Identify which cell holds the provided text, then report its (X, Y) central coordinate. 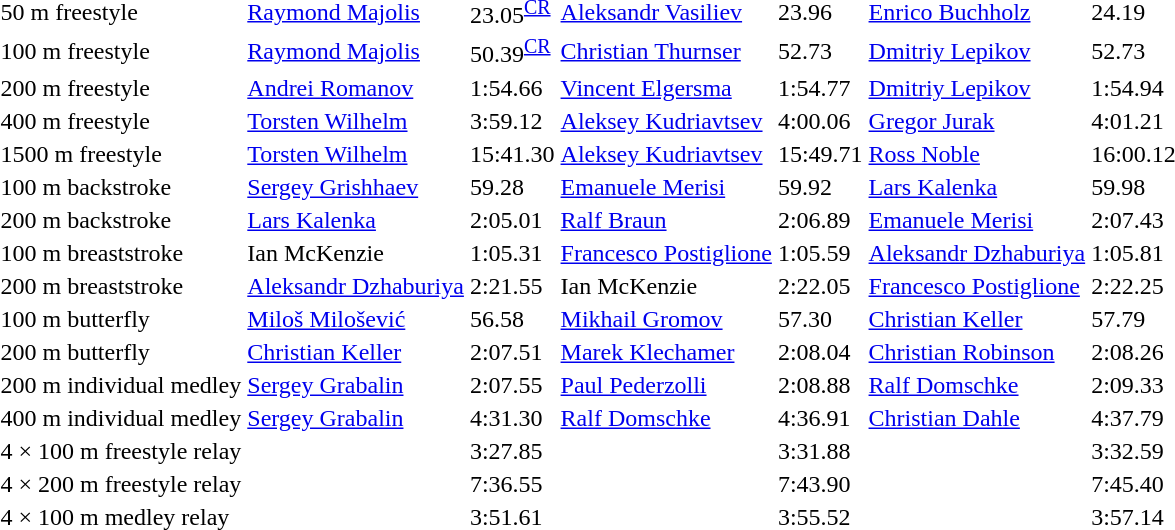
4:00.06 (820, 121)
7:43.90 (820, 484)
Vincent Elgersma (666, 88)
1:54.66 (512, 88)
56.58 (512, 319)
Christian Thurnser (666, 51)
4:31.30 (512, 418)
Gregor Jurak (977, 121)
52.73 (820, 51)
Ross Noble (977, 154)
7:36.55 (512, 484)
Christian Dahle (977, 418)
Paul Pederzolli (666, 385)
Marek Klechamer (666, 352)
2:05.01 (512, 220)
Raymond Majolis (356, 51)
2:06.89 (820, 220)
2:21.55 (512, 286)
59.92 (820, 187)
1:54.77 (820, 88)
2:07.55 (512, 385)
Ralf Braun (666, 220)
3:59.12 (512, 121)
2:07.51 (512, 352)
Miloš Milošević (356, 319)
15:41.30 (512, 154)
3:31.88 (820, 451)
59.28 (512, 187)
57.30 (820, 319)
2:22.05 (820, 286)
50.39CR (512, 51)
4:36.91 (820, 418)
1:05.31 (512, 253)
2:08.04 (820, 352)
Mikhail Gromov (666, 319)
1:05.59 (820, 253)
3:27.85 (512, 451)
Sergey Grishhaev (356, 187)
Christian Robinson (977, 352)
15:49.71 (820, 154)
Andrei Romanov (356, 88)
2:08.88 (820, 385)
